Search for the cell housing the specified text and yield its [x, y] center coordinate. 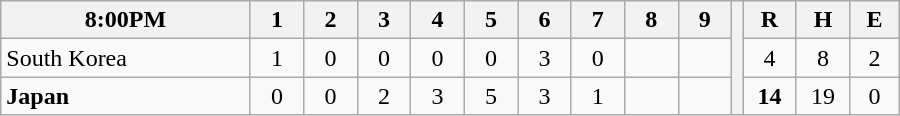
E [874, 20]
Japan [126, 96]
South Korea [126, 58]
9 [704, 20]
8:00PM [126, 20]
14 [770, 96]
6 [544, 20]
7 [598, 20]
H [823, 20]
R [770, 20]
19 [823, 96]
